Identify which cell holds the provided text, then report its [X, Y] central coordinate. 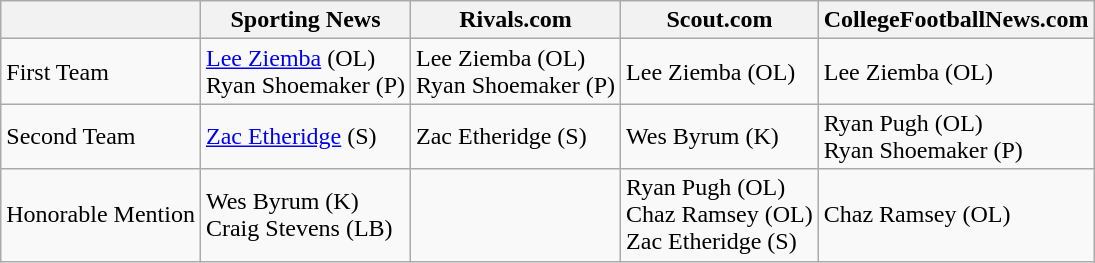
Ryan Pugh (OL)Ryan Shoemaker (P) [956, 136]
Honorable Mention [101, 215]
First Team [101, 72]
Scout.com [720, 20]
Chaz Ramsey (OL) [956, 215]
Sporting News [305, 20]
Ryan Pugh (OL)Chaz Ramsey (OL)Zac Etheridge (S) [720, 215]
Wes Byrum (K)Craig Stevens (LB) [305, 215]
Second Team [101, 136]
Wes Byrum (K) [720, 136]
CollegeFootballNews.com [956, 20]
Rivals.com [516, 20]
